From the cell containing the given text, extract its center point as [X, Y] coordinate. 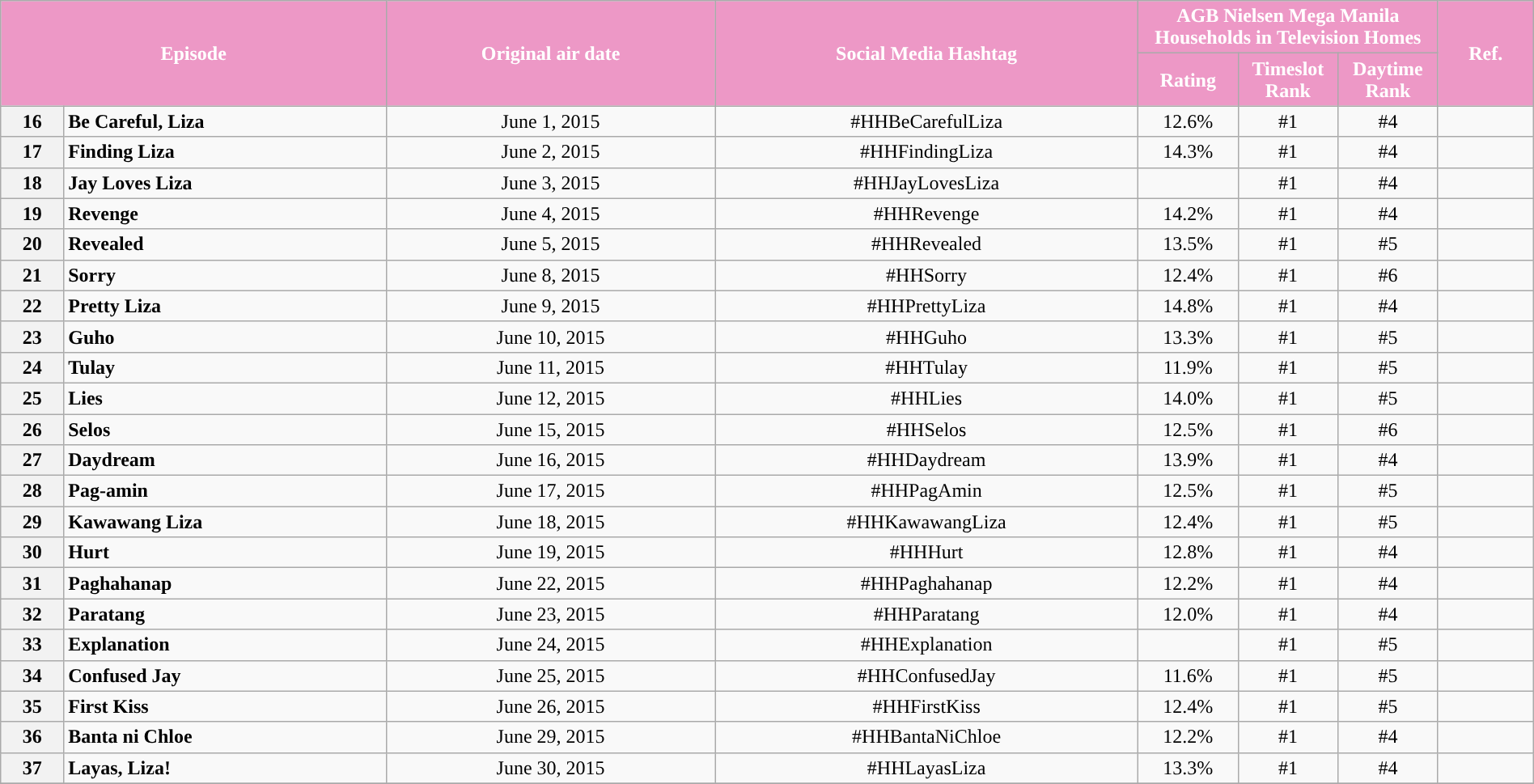
Timeslot Rank [1288, 79]
Paratang [225, 614]
#HHPrettyLiza [927, 306]
#HHDaydream [927, 460]
25 [32, 398]
Daytime Rank [1388, 79]
June 23, 2015 [550, 614]
12.0% [1189, 614]
14.3% [1189, 152]
#HHLayasLiza [927, 768]
Ref. [1485, 53]
16 [32, 121]
June 26, 2015 [550, 706]
Selos [225, 430]
June 17, 2015 [550, 491]
Guho [225, 337]
18 [32, 183]
June 15, 2015 [550, 430]
#HHKawawangLiza [927, 522]
#HHParatang [927, 614]
Finding Liza [225, 152]
June 22, 2015 [550, 583]
26 [32, 430]
#HHConfusedJay [927, 676]
32 [32, 614]
29 [32, 522]
23 [32, 337]
13.5% [1189, 244]
Revealed [225, 244]
19 [32, 214]
June 25, 2015 [550, 676]
June 10, 2015 [550, 337]
12.6% [1189, 121]
Episode [194, 53]
June 18, 2015 [550, 522]
June 29, 2015 [550, 737]
#HHFirstKiss [927, 706]
Hurt [225, 553]
#HHRevealed [927, 244]
Layas, Liza! [225, 768]
#HHHurt [927, 553]
#HHBeCarefulLiza [927, 121]
#HHRevenge [927, 214]
24 [32, 367]
#HHFindingLiza [927, 152]
30 [32, 553]
Pretty Liza [225, 306]
#HHTulay [927, 367]
#HHLies [927, 398]
#HHSorry [927, 275]
11.9% [1189, 367]
20 [32, 244]
#HHPagAmin [927, 491]
Tulay [225, 367]
14.2% [1189, 214]
Lies [225, 398]
Jay Loves Liza [225, 183]
28 [32, 491]
Be Careful, Liza [225, 121]
Rating [1189, 79]
Revenge [225, 214]
Pag-amin [225, 491]
35 [32, 706]
First Kiss [225, 706]
June 19, 2015 [550, 553]
17 [32, 152]
13.9% [1189, 460]
June 5, 2015 [550, 244]
#HHPaghahanap [927, 583]
14.0% [1189, 398]
36 [32, 737]
June 11, 2015 [550, 367]
June 30, 2015 [550, 768]
Confused Jay [225, 676]
June 2, 2015 [550, 152]
#HHExplanation [927, 645]
June 3, 2015 [550, 183]
Banta ni Chloe [225, 737]
31 [32, 583]
June 12, 2015 [550, 398]
June 8, 2015 [550, 275]
Paghahanap [225, 583]
#HHJayLovesLiza [927, 183]
June 1, 2015 [550, 121]
June 24, 2015 [550, 645]
June 9, 2015 [550, 306]
#HHGuho [927, 337]
22 [32, 306]
Explanation [225, 645]
14.8% [1189, 306]
34 [32, 676]
37 [32, 768]
AGB Nielsen Mega Manila Households in Television Homes [1288, 28]
Kawawang Liza [225, 522]
Social Media Hashtag [927, 53]
21 [32, 275]
Daydream [225, 460]
#HHSelos [927, 430]
27 [32, 460]
Sorry [225, 275]
12.8% [1189, 553]
33 [32, 645]
#HHBantaNiChloe [927, 737]
June 16, 2015 [550, 460]
June 4, 2015 [550, 214]
Original air date [550, 53]
11.6% [1189, 676]
